Return [X, Y] of the center of cell containing provided text 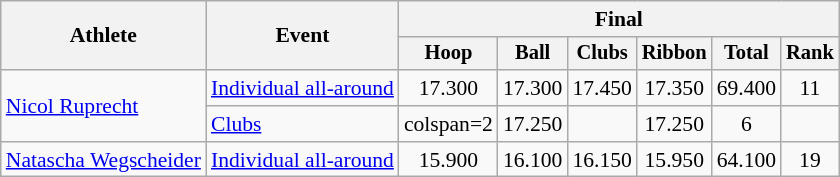
colspan=2 [448, 124]
Final [619, 19]
Ribbon [674, 54]
Total [746, 54]
Athlete [104, 36]
6 [746, 124]
Nicol Ruprecht [104, 106]
69.400 [746, 88]
Event [302, 36]
17.450 [602, 88]
17.350 [674, 88]
Rank [810, 54]
Ball [532, 54]
Individual all-around [302, 88]
11 [810, 88]
Hoop [448, 54]
